Identify which cell holds the provided text, then report its (X, Y) central coordinate. 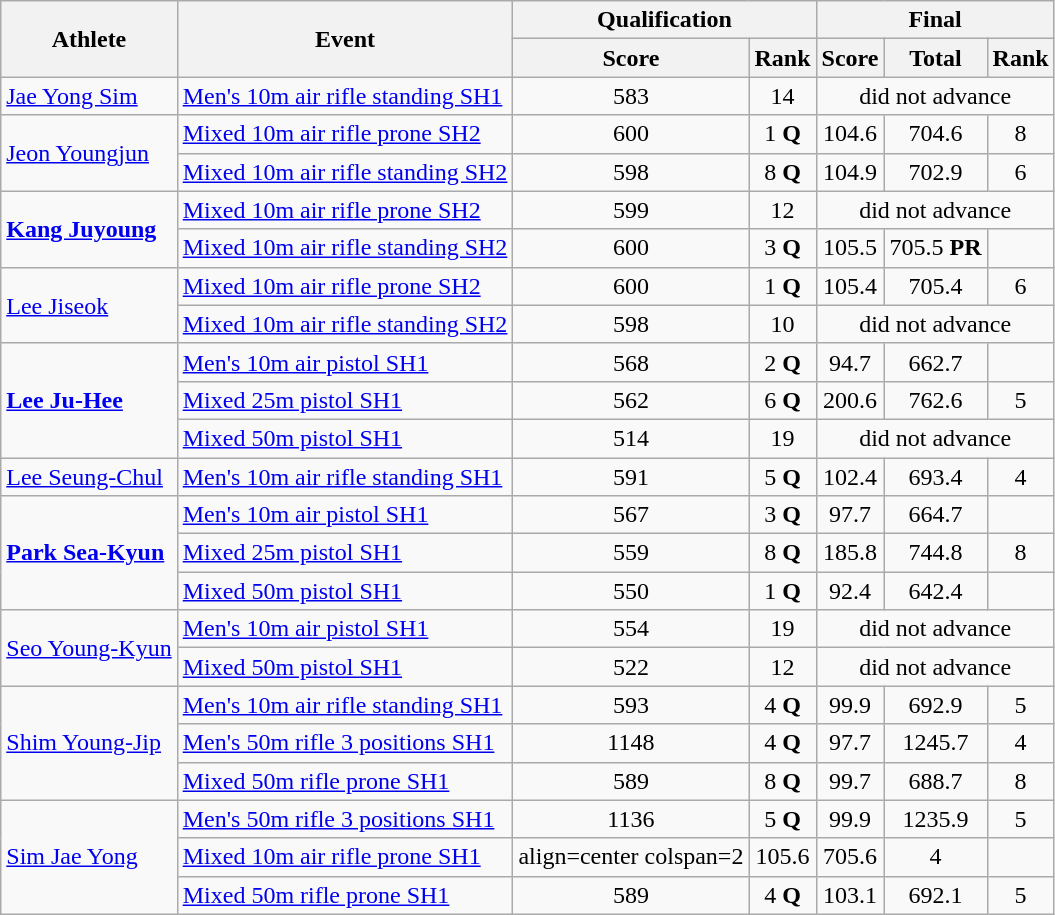
693.4 (936, 477)
522 (631, 667)
Final (935, 20)
Event (345, 39)
744.8 (936, 553)
105.5 (850, 248)
692.9 (936, 705)
705.6 (850, 857)
Shim Young-Jip (89, 743)
102.4 (850, 477)
2 Q (782, 362)
Qualification (664, 20)
705.5 PR (936, 248)
Sim Jae Yong (89, 857)
559 (631, 553)
692.1 (936, 895)
Jeon Youngjun (89, 153)
1245.7 (936, 743)
Lee Jiseok (89, 305)
514 (631, 438)
702.9 (936, 172)
Seo Young-Kyun (89, 648)
599 (631, 210)
591 (631, 477)
593 (631, 705)
Park Sea-Kyun (89, 553)
762.6 (936, 400)
Athlete (89, 39)
94.7 (850, 362)
Kang Juyoung (89, 229)
642.4 (936, 591)
567 (631, 515)
1136 (631, 819)
554 (631, 629)
104.9 (850, 172)
104.6 (850, 134)
Mixed 10m air rifle prone SH1 (345, 857)
Total (936, 58)
705.4 (936, 286)
99.7 (850, 781)
6 Q (782, 400)
10 (782, 324)
550 (631, 591)
14 (782, 96)
Lee Seung-Chul (89, 477)
Jae Yong Sim (89, 96)
664.7 (936, 515)
200.6 (850, 400)
103.1 (850, 895)
105.4 (850, 286)
Lee Ju-Hee (89, 400)
1148 (631, 743)
568 (631, 362)
1235.9 (936, 819)
92.4 (850, 591)
562 (631, 400)
662.7 (936, 362)
583 (631, 96)
align=center colspan=2 (631, 857)
704.6 (936, 134)
185.8 (850, 553)
105.6 (782, 857)
688.7 (936, 781)
